For the text-containing cell, return its midpoint in [x, y] coordinate format. 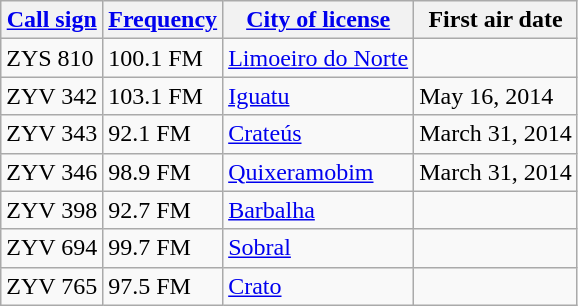
ZYV 765 [52, 286]
97.5 FM [163, 286]
ZYV 343 [52, 134]
Limoeiro do Norte [318, 58]
98.9 FM [163, 172]
99.7 FM [163, 248]
Sobral [318, 248]
May 16, 2014 [496, 96]
ZYV 694 [52, 248]
Crateús [318, 134]
ZYV 398 [52, 210]
ZYV 342 [52, 96]
ZYV 346 [52, 172]
100.1 FM [163, 58]
Crato [318, 286]
92.1 FM [163, 134]
Barbalha [318, 210]
Quixeramobim [318, 172]
ZYS 810 [52, 58]
103.1 FM [163, 96]
City of license [318, 20]
Iguatu [318, 96]
First air date [496, 20]
92.7 FM [163, 210]
Call sign [52, 20]
Frequency [163, 20]
